Return the [x, y] coordinate for the center point of the cell that contains the specified text.  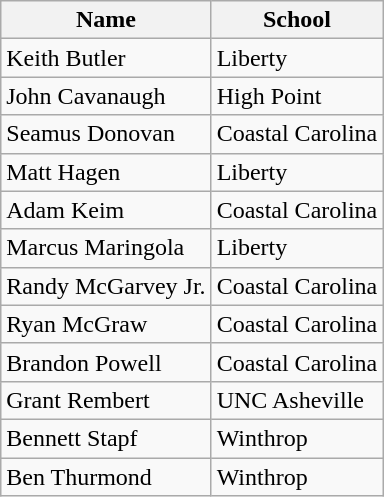
Brandon Powell [106, 362]
Matt Hagen [106, 172]
Adam Keim [106, 210]
John Cavanaugh [106, 96]
High Point [297, 96]
Name [106, 20]
Randy McGarvey Jr. [106, 286]
UNC Asheville [297, 400]
Seamus Donovan [106, 134]
School [297, 20]
Bennett Stapf [106, 438]
Ryan McGraw [106, 324]
Ben Thurmond [106, 477]
Grant Rembert [106, 400]
Marcus Maringola [106, 248]
Keith Butler [106, 58]
